Extract the [X, Y] coordinate from the center of the cell holding the provided text.  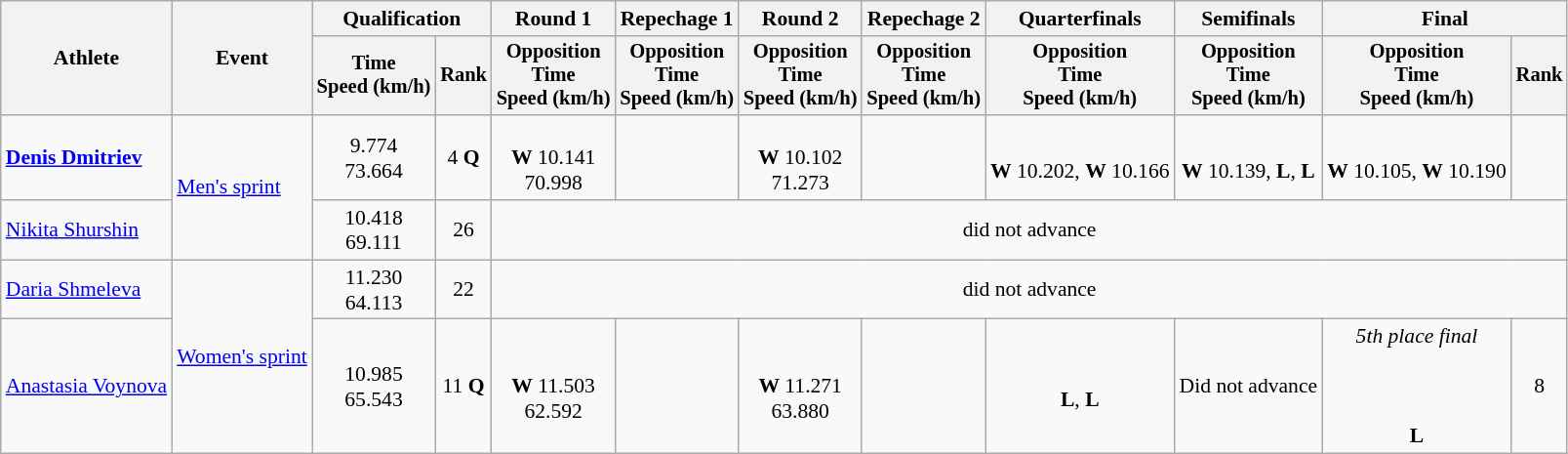
Quarterfinals [1080, 19]
8 [1540, 387]
Nikita Shurshin [86, 230]
9.77473.664 [375, 158]
Semifinals [1249, 19]
Event [242, 59]
5th place finalL [1417, 387]
Daria Shmeleva [86, 289]
W 10.105, W 10.190 [1417, 158]
Round 1 [554, 19]
Men's sprint [242, 187]
11.23064.113 [375, 289]
W 10.202, W 10.166 [1080, 158]
Qualification [402, 19]
Repechage 1 [677, 19]
26 [463, 230]
W 10.14170.998 [554, 158]
Repechage 2 [923, 19]
10.41869.111 [375, 230]
11 Q [463, 387]
22 [463, 289]
10.98565.543 [375, 387]
W 11.50362.592 [554, 387]
W 10.10271.273 [800, 158]
Denis Dmitriev [86, 158]
L, L [1080, 387]
Women's sprint [242, 357]
4 Q [463, 158]
W 11.27163.880 [800, 387]
Anastasia Voynova [86, 387]
Final [1444, 19]
Round 2 [800, 19]
Athlete [86, 59]
TimeSpeed (km/h) [375, 76]
W 10.139, L, L [1249, 158]
Did not advance [1249, 387]
